Return [x, y] of the center of cell containing provided text 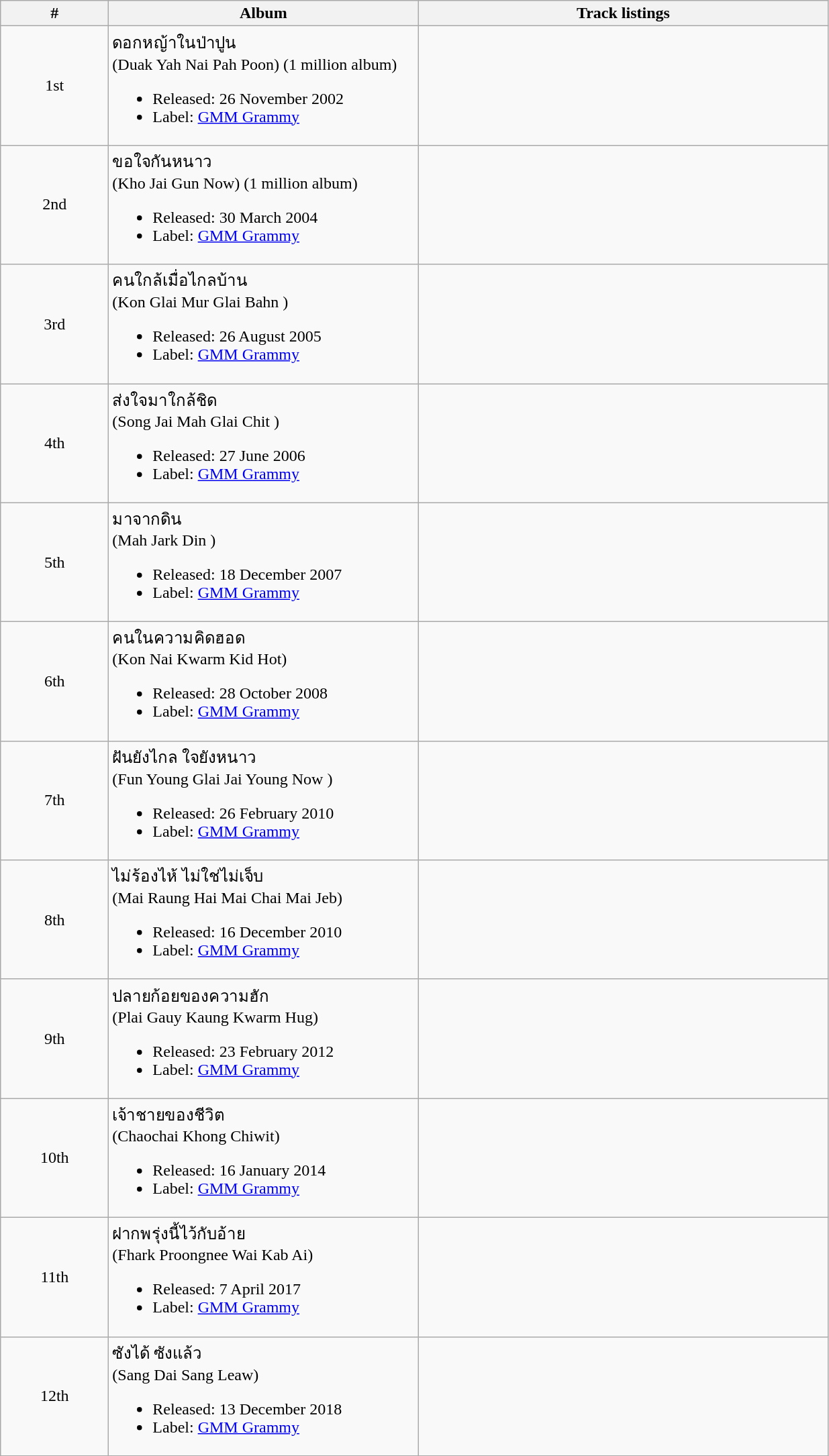
ฝันยังไกล ใจยังหนาว(Fun Young Glai Jai Young Now )Released: 26 February 2010Label: GMM Grammy [263, 800]
5th [55, 562]
ปลายก้อยของความฮัก(Plai Gauy Kaung Kwarm Hug)Released: 23 February 2012Label: GMM Grammy [263, 1039]
11th [55, 1277]
6th [55, 682]
3rd [55, 324]
ดอกหญ้าในป่าปูน(Duak Yah Nai Pah Poon) (1 million album)Released: 26 November 2002Label: GMM Grammy [263, 86]
ฝากพรุ่งนี้ไว้กับอ้าย(Fhark Proongnee Wai Kab Ai)Released: 7 April 2017Label: GMM Grammy [263, 1277]
10th [55, 1158]
7th [55, 800]
เจ้าชายของชีวิต(Chaochai Khong Chiwit)Released: 16 January 2014Label: GMM Grammy [263, 1158]
คนในความคิดฮอด(Kon Nai Kwarm Kid Hot)Released: 28 October 2008Label: GMM Grammy [263, 682]
ไม่ร้องไห้ ไม่ใช่ไม่เจ็บ(Mai Raung Hai Mai Chai Mai Jeb)Released: 16 December 2010Label: GMM Grammy [263, 920]
ส่งใจมาใกล้ชิด(Song Jai Mah Glai Chit )Released: 27 June 2006Label: GMM Grammy [263, 444]
8th [55, 920]
คนใกล้เมื่อไกลบ้าน(Kon Glai Mur Glai Bahn )Released: 26 August 2005Label: GMM Grammy [263, 324]
1st [55, 86]
# [55, 13]
9th [55, 1039]
ซังได้ ซังแล้ว(Sang Dai Sang Leaw)Released: 13 December 2018Label: GMM Grammy [263, 1396]
2nd [55, 205]
Track listings [623, 13]
Album [263, 13]
ขอใจกันหนาว(Kho Jai Gun Now) (1 million album)Released: 30 March 2004Label: GMM Grammy [263, 205]
12th [55, 1396]
มาจากดิน(Mah Jark Din )Released: 18 December 2007Label: GMM Grammy [263, 562]
4th [55, 444]
